Provide the [x, y] coordinate of the cell's center where the given text is located.  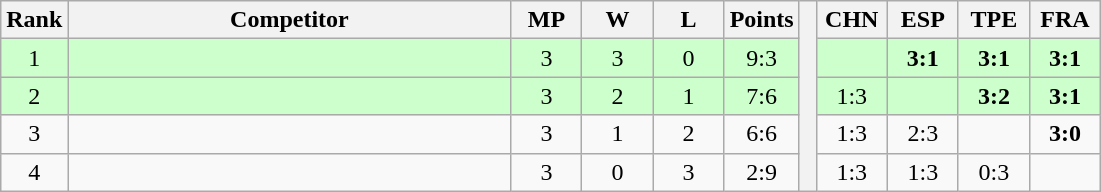
3:2 [994, 96]
0:3 [994, 172]
2:3 [922, 134]
Rank [34, 20]
6:6 [762, 134]
L [688, 20]
TPE [994, 20]
4 [34, 172]
FRA [1064, 20]
ESP [922, 20]
9:3 [762, 58]
W [618, 20]
MP [546, 20]
CHN [852, 20]
3:0 [1064, 134]
Points [762, 20]
Competitor [290, 20]
2:9 [762, 172]
7:6 [762, 96]
